Determine the (x, y) coordinate at the center of the cell enclosing the given text.  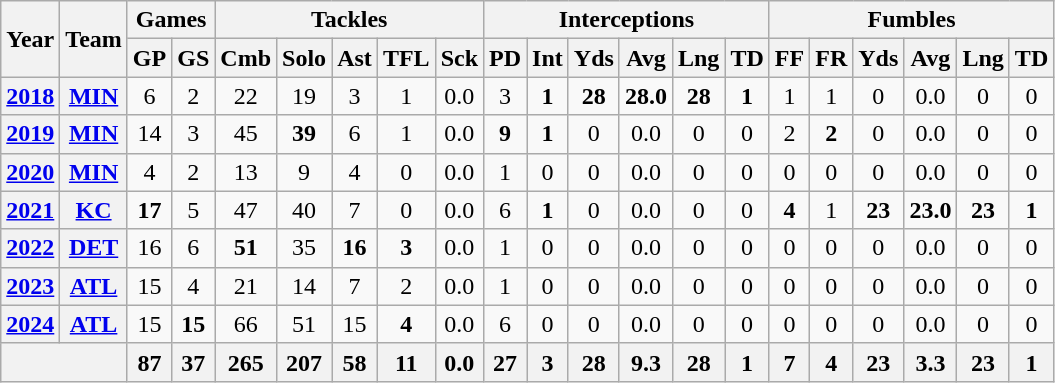
66 (246, 324)
GS (194, 58)
Year (30, 39)
28.0 (646, 96)
PD (506, 58)
Int (548, 58)
Sck (459, 58)
Fumbles (911, 20)
11 (406, 362)
19 (304, 96)
2022 (30, 248)
37 (194, 362)
FR (832, 58)
39 (304, 134)
5 (194, 210)
Cmb (246, 58)
45 (246, 134)
Solo (304, 58)
Team (94, 39)
207 (304, 362)
FF (789, 58)
2020 (30, 172)
265 (246, 362)
GP (149, 58)
47 (246, 210)
Ast (355, 58)
Interceptions (627, 20)
DET (94, 248)
35 (304, 248)
KC (94, 210)
58 (355, 362)
21 (246, 286)
2021 (30, 210)
Tackles (350, 20)
22 (246, 96)
23.0 (930, 210)
13 (246, 172)
87 (149, 362)
27 (506, 362)
9.3 (646, 362)
Games (170, 20)
17 (149, 210)
2019 (30, 134)
2024 (30, 324)
3.3 (930, 362)
2023 (30, 286)
2018 (30, 96)
40 (304, 210)
TFL (406, 58)
